For the text-containing cell, return its midpoint in (x, y) coordinate format. 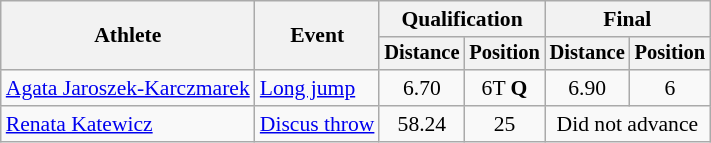
Did not advance (628, 124)
Discus throw (318, 124)
Renata Katewicz (128, 124)
Final (628, 19)
Qualification (462, 19)
6.70 (422, 88)
6 (670, 88)
Long jump (318, 88)
Agata Jaroszek-Karczmarek (128, 88)
58.24 (422, 124)
Athlete (128, 36)
25 (504, 124)
Event (318, 36)
6T Q (504, 88)
6.90 (588, 88)
